Find where the given text appears and provide that cell's center as [x, y] coordinate. 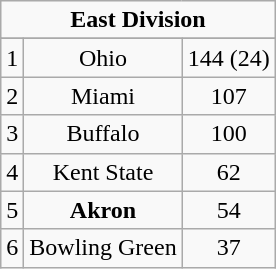
East Division [138, 20]
62 [228, 172]
5 [12, 210]
37 [228, 248]
6 [12, 248]
Kent State [103, 172]
3 [12, 134]
100 [228, 134]
144 (24) [228, 58]
2 [12, 96]
107 [228, 96]
Bowling Green [103, 248]
Buffalo [103, 134]
4 [12, 172]
Miami [103, 96]
Akron [103, 210]
54 [228, 210]
1 [12, 58]
Ohio [103, 58]
